Determine the [x, y] coordinate at the center of the cell enclosing the given text.  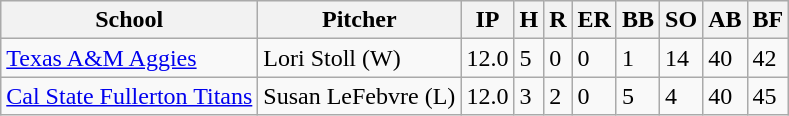
42 [768, 58]
Texas A&M Aggies [130, 58]
AB [725, 20]
BB [638, 20]
ER [594, 20]
4 [682, 96]
IP [488, 20]
Lori Stoll (W) [360, 58]
2 [558, 96]
R [558, 20]
3 [529, 96]
Pitcher [360, 20]
School [130, 20]
45 [768, 96]
BF [768, 20]
Susan LeFebvre (L) [360, 96]
1 [638, 58]
SO [682, 20]
14 [682, 58]
Cal State Fullerton Titans [130, 96]
H [529, 20]
